Search for the cell housing the specified text and yield its (x, y) center coordinate. 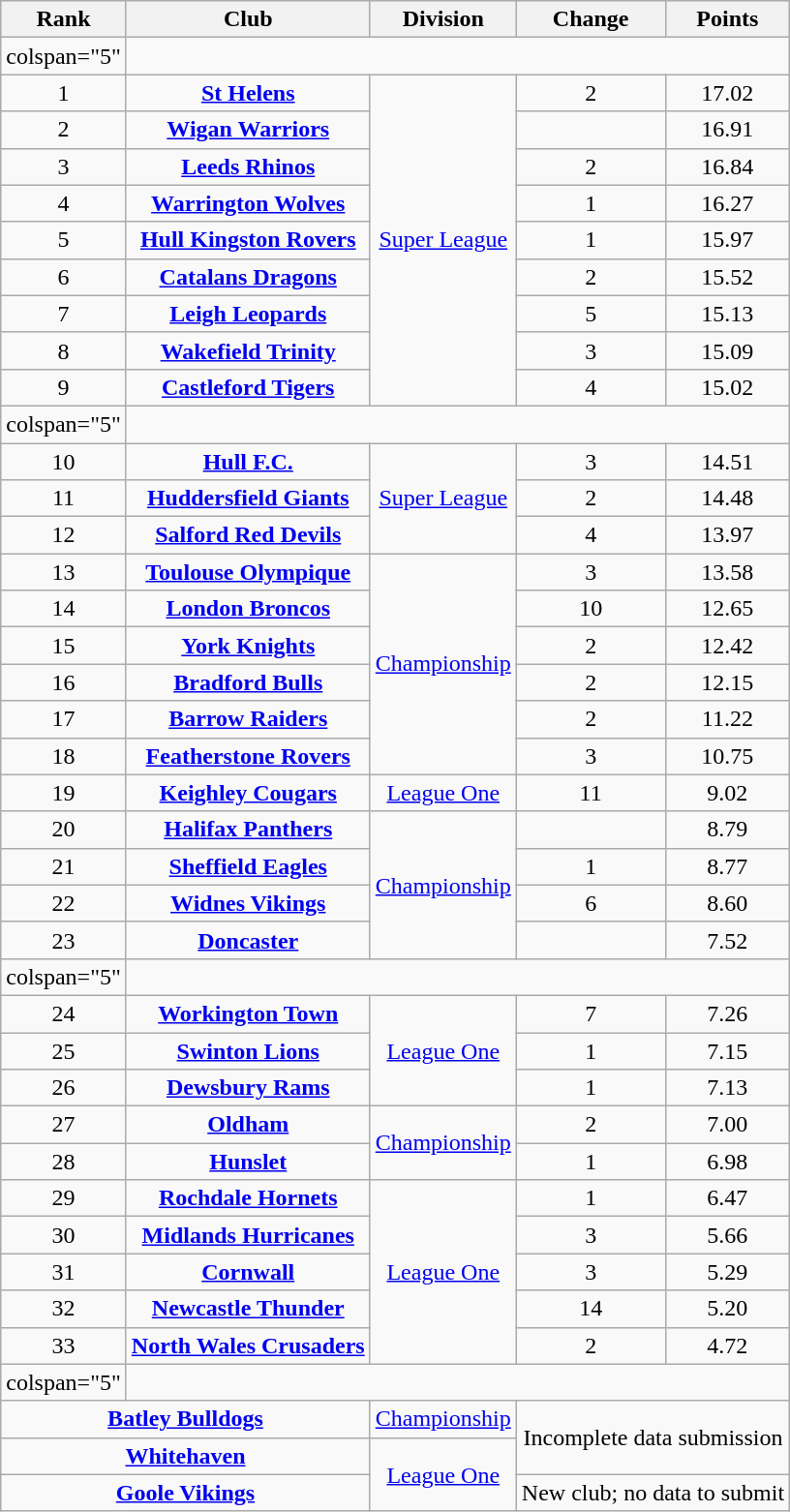
15 (64, 646)
Hunslet (248, 1162)
Division (443, 19)
17.02 (728, 93)
10.75 (728, 756)
30 (64, 1235)
11.22 (728, 719)
13.58 (728, 572)
Club (248, 19)
4.72 (728, 1346)
27 (64, 1125)
8.79 (728, 830)
Halifax Panthers (248, 830)
20 (64, 830)
Warrington Wolves (248, 203)
33 (64, 1346)
24 (64, 1013)
7.00 (728, 1125)
Whitehaven (186, 1456)
15.02 (728, 387)
Workington Town (248, 1013)
Huddersfield Giants (248, 499)
5.29 (728, 1272)
16 (64, 682)
18 (64, 756)
7.52 (728, 940)
Wakefield Trinity (248, 350)
12 (64, 535)
Rochdale Hornets (248, 1198)
Castleford Tigers (248, 387)
6.47 (728, 1198)
Doncaster (248, 940)
London Broncos (248, 609)
Swinton Lions (248, 1050)
9 (64, 387)
Oldham (248, 1125)
Salford Red Devils (248, 535)
Toulouse Olympique (248, 572)
13 (64, 572)
12.42 (728, 646)
Hull F.C. (248, 462)
23 (64, 940)
14.51 (728, 462)
Incomplete data submission (653, 1437)
Widnes Vikings (248, 903)
25 (64, 1050)
15.97 (728, 240)
Change (591, 19)
16.84 (728, 166)
29 (64, 1198)
16.91 (728, 130)
15.13 (728, 314)
York Knights (248, 646)
16.27 (728, 203)
New club; no data to submit (653, 1493)
Bradford Bulls (248, 682)
21 (64, 866)
5.20 (728, 1309)
Leigh Leopards (248, 314)
Hull Kingston Rovers (248, 240)
6.98 (728, 1162)
7.26 (728, 1013)
Catalans Dragons (248, 277)
Cornwall (248, 1272)
Sheffield Eagles (248, 866)
St Helens (248, 93)
Points (728, 19)
15.52 (728, 277)
19 (64, 793)
31 (64, 1272)
26 (64, 1088)
32 (64, 1309)
Featherstone Rovers (248, 756)
28 (64, 1162)
17 (64, 719)
9.02 (728, 793)
7.13 (728, 1088)
5.66 (728, 1235)
12.15 (728, 682)
Leeds Rhinos (248, 166)
12.65 (728, 609)
8.60 (728, 903)
7.15 (728, 1050)
Batley Bulldogs (186, 1419)
13.97 (728, 535)
15.09 (728, 350)
Wigan Warriors (248, 130)
Barrow Raiders (248, 719)
22 (64, 903)
Dewsbury Rams (248, 1088)
8 (64, 350)
Keighley Cougars (248, 793)
8.77 (728, 866)
Goole Vikings (186, 1493)
14.48 (728, 499)
Rank (64, 19)
Midlands Hurricanes (248, 1235)
Newcastle Thunder (248, 1309)
North Wales Crusaders (248, 1346)
